From the cell containing the given text, extract its center point as [X, Y] coordinate. 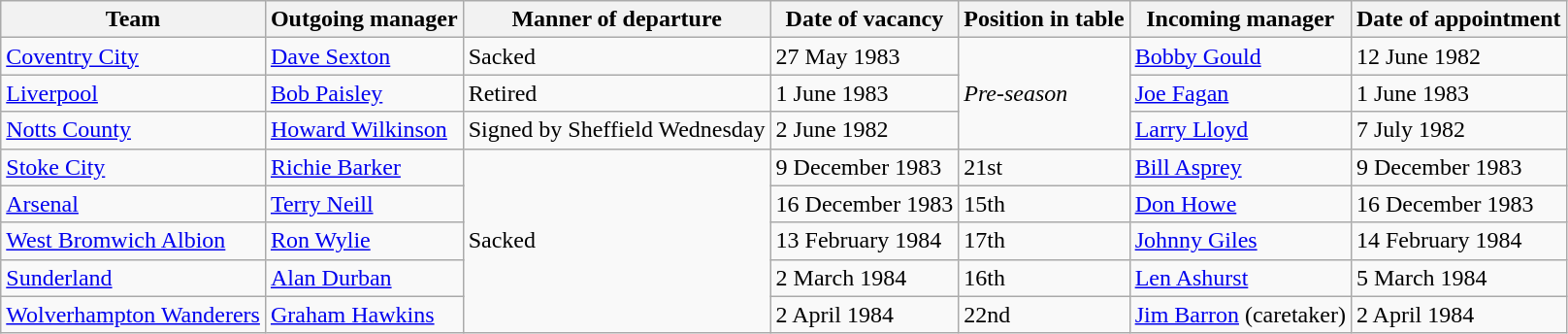
Incoming manager [1240, 19]
Graham Hawkins [364, 315]
Signed by Sheffield Wednesday [617, 130]
Pre-season [1044, 93]
2 March 1984 [865, 278]
21st [1044, 167]
Richie Barker [364, 167]
Date of vacancy [865, 19]
West Bromwich Albion [134, 241]
Jim Barron (caretaker) [1240, 315]
17th [1044, 241]
13 February 1984 [865, 241]
Alan Durban [364, 278]
7 July 1982 [1458, 130]
Liverpool [134, 93]
15th [1044, 204]
Dave Sexton [364, 56]
27 May 1983 [865, 56]
Stoke City [134, 167]
Arsenal [134, 204]
Notts County [134, 130]
22nd [1044, 315]
Howard Wilkinson [364, 130]
Terry Neill [364, 204]
Retired [617, 93]
Wolverhampton Wanderers [134, 315]
Don Howe [1240, 204]
12 June 1982 [1458, 56]
Team [134, 19]
Len Ashurst [1240, 278]
Larry Lloyd [1240, 130]
2 June 1982 [865, 130]
Bob Paisley [364, 93]
Johnny Giles [1240, 241]
Manner of departure [617, 19]
Coventry City [134, 56]
16th [1044, 278]
Sunderland [134, 278]
Bobby Gould [1240, 56]
5 March 1984 [1458, 278]
Joe Fagan [1240, 93]
Ron Wylie [364, 241]
Bill Asprey [1240, 167]
14 February 1984 [1458, 241]
Position in table [1044, 19]
Date of appointment [1458, 19]
Outgoing manager [364, 19]
